Provide the [X, Y] coordinate of the cell's center where the given text is located.  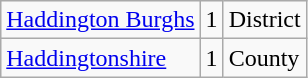
Haddington Burghs [100, 20]
County [264, 58]
Haddingtonshire [100, 58]
District [264, 20]
